Search for the cell housing the specified text and yield its (X, Y) center coordinate. 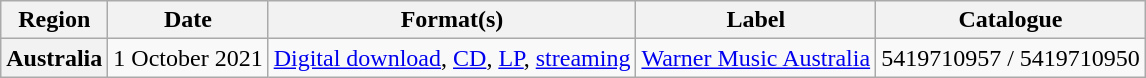
Label (756, 20)
Format(s) (452, 20)
Warner Music Australia (756, 58)
1 October 2021 (188, 58)
5419710957 / 5419710950 (1011, 58)
Catalogue (1011, 20)
Digital download, CD, LP, streaming (452, 58)
Australia (54, 58)
Date (188, 20)
Region (54, 20)
